Identify which cell holds the provided text, then report its (X, Y) central coordinate. 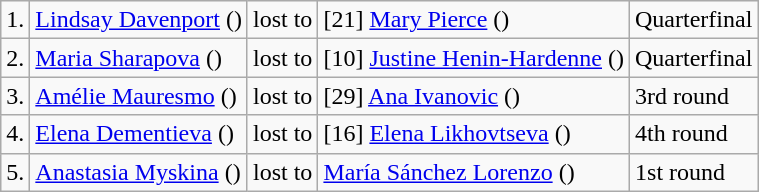
Maria Sharapova () (139, 58)
2. (16, 58)
[10] Justine Henin-Hardenne () (474, 58)
4. (16, 134)
Amélie Mauresmo () (139, 96)
[16] Elena Likhovtseva () (474, 134)
Lindsay Davenport () (139, 20)
3. (16, 96)
5. (16, 172)
Elena Dementieva () (139, 134)
[21] Mary Pierce () (474, 20)
4th round (694, 134)
[29] Ana Ivanovic () (474, 96)
3rd round (694, 96)
María Sánchez Lorenzo () (474, 172)
1. (16, 20)
1st round (694, 172)
Anastasia Myskina () (139, 172)
